Provide the [x, y] coordinate of the cell's center where the given text is located.  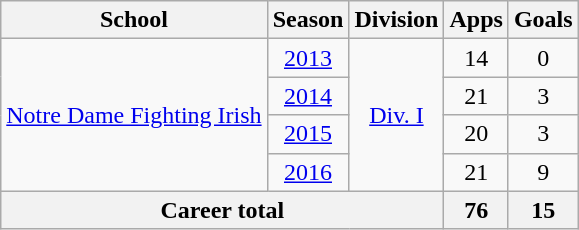
76 [476, 210]
9 [543, 172]
2014 [308, 96]
2015 [308, 134]
0 [543, 58]
2013 [308, 58]
School [134, 20]
2016 [308, 172]
20 [476, 134]
Career total [222, 210]
15 [543, 210]
Apps [476, 20]
Division [396, 20]
Notre Dame Fighting Irish [134, 115]
14 [476, 58]
Season [308, 20]
Goals [543, 20]
Div. I [396, 115]
